From the cell containing the given text, extract its center point as [x, y] coordinate. 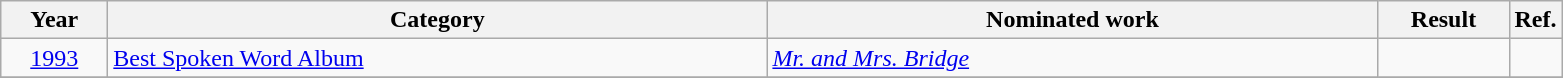
Category [438, 20]
Best Spoken Word Album [438, 58]
Nominated work [1072, 20]
Year [54, 20]
1993 [54, 58]
Mr. and Mrs. Bridge [1072, 58]
Ref. [1536, 20]
Result [1444, 20]
